Scan for the cell matching the given text and deliver its [X, Y] coordinate at center. 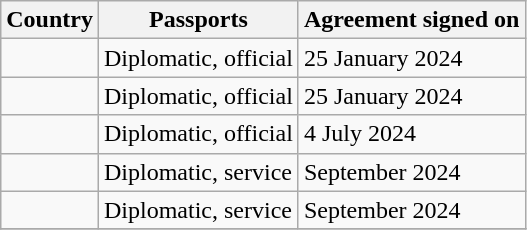
Country [50, 20]
4 July 2024 [412, 134]
Agreement signed on [412, 20]
Passports [198, 20]
